Locate the cell with the specified text and output its (X, Y) center coordinate. 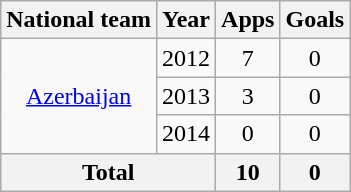
National team (79, 20)
3 (248, 96)
2012 (186, 58)
Year (186, 20)
7 (248, 58)
Total (108, 172)
Azerbaijan (79, 96)
Goals (315, 20)
10 (248, 172)
Apps (248, 20)
2013 (186, 96)
2014 (186, 134)
